Determine the [X, Y] coordinate at the center of the cell enclosing the given text.  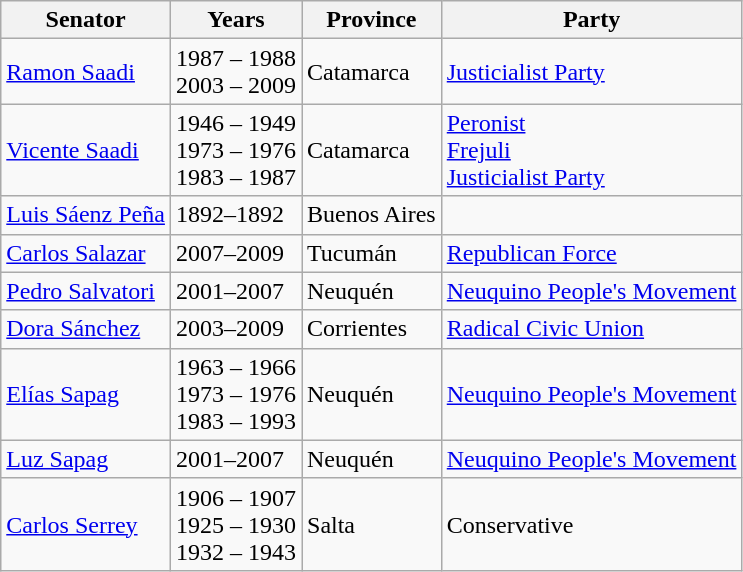
Dora Sánchez [86, 329]
Province [372, 20]
Salta [372, 524]
Ramon Saadi [86, 72]
Party [592, 20]
1946 – 19491973 – 19761983 – 1987 [236, 150]
Conservative [592, 524]
PeronistFrejuliJusticialist Party [592, 150]
1892–1892 [236, 215]
Republican Force [592, 253]
Years [236, 20]
Carlos Salazar [86, 253]
1963 – 19661973 – 19761983 – 1993 [236, 394]
Elías Sapag [86, 394]
1987 – 19882003 – 2009 [236, 72]
Vicente Saadi [86, 150]
1906 – 19071925 – 19301932 – 1943 [236, 524]
Carlos Serrey [86, 524]
Tucumán [372, 253]
Radical Civic Union [592, 329]
2003–2009 [236, 329]
Buenos Aires [372, 215]
Senator [86, 20]
Luz Sapag [86, 459]
2007–2009 [236, 253]
Pedro Salvatori [86, 291]
Corrientes [372, 329]
Luis Sáenz Peña [86, 215]
Justicialist Party [592, 72]
